Detect which cell encompasses the target text, then output its (x, y) center coordinate. 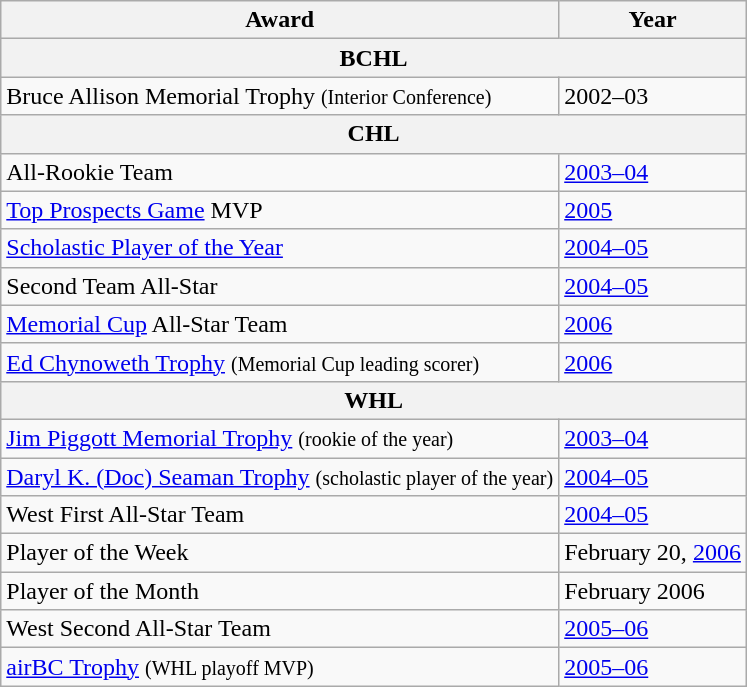
Player of the Week (280, 553)
All-Rookie Team (280, 172)
Memorial Cup All-Star Team (280, 324)
West First All-Star Team (280, 515)
Scholastic Player of the Year (280, 248)
Ed Chynoweth Trophy (Memorial Cup leading scorer) (280, 362)
Award (280, 20)
Top Prospects Game MVP (280, 210)
Player of the Month (280, 591)
airBC Trophy (WHL playoff MVP) (280, 667)
CHL (374, 134)
West Second All-Star Team (280, 629)
WHL (374, 400)
Year (653, 20)
BCHL (374, 58)
Jim Piggott Memorial Trophy (rookie of the year) (280, 438)
February 20, 2006 (653, 553)
Daryl K. (Doc) Seaman Trophy (scholastic player of the year) (280, 477)
Bruce Allison Memorial Trophy (Interior Conference) (280, 96)
February 2006 (653, 591)
2005 (653, 210)
2002–03 (653, 96)
Second Team All-Star (280, 286)
